Return [X, Y] of the center of cell containing provided text 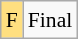
F [12, 20]
Final [50, 20]
